Scan for the cell matching the given text and deliver its [x, y] coordinate at center. 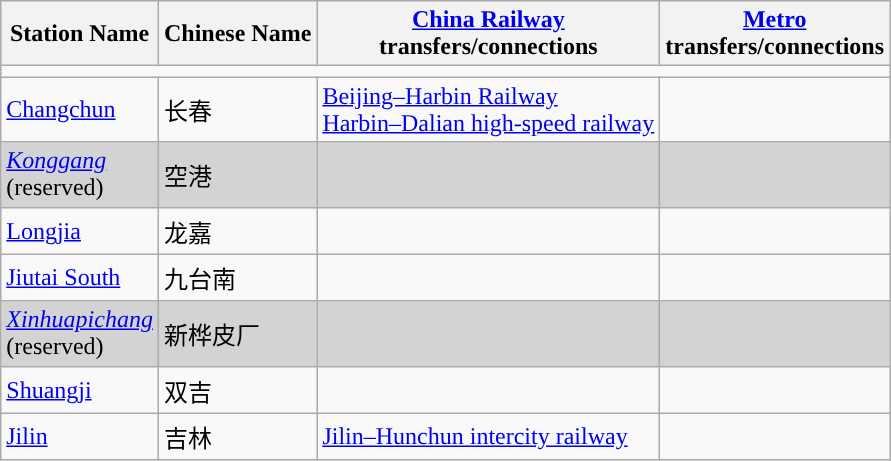
空港 [237, 174]
China Railwaytransfers/connections [488, 34]
Konggang(reserved) [80, 174]
龙嘉 [237, 230]
九台南 [237, 278]
Chinese Name [237, 34]
新桦皮厂 [237, 334]
Jiutai South [80, 278]
Metrotransfers/connections [775, 34]
Shuangji [80, 390]
Xinhuapichang(reserved) [80, 334]
Jilin–Hunchun intercity railway [488, 436]
Jilin [80, 436]
Station Name [80, 34]
吉林 [237, 436]
双吉 [237, 390]
Changchun [80, 110]
Longjia [80, 230]
Beijing–Harbin RailwayHarbin–Dalian high-speed railway [488, 110]
长春 [237, 110]
